Pinpoint the cell where the given text exists, returning its [x, y] midpoint coordinate. 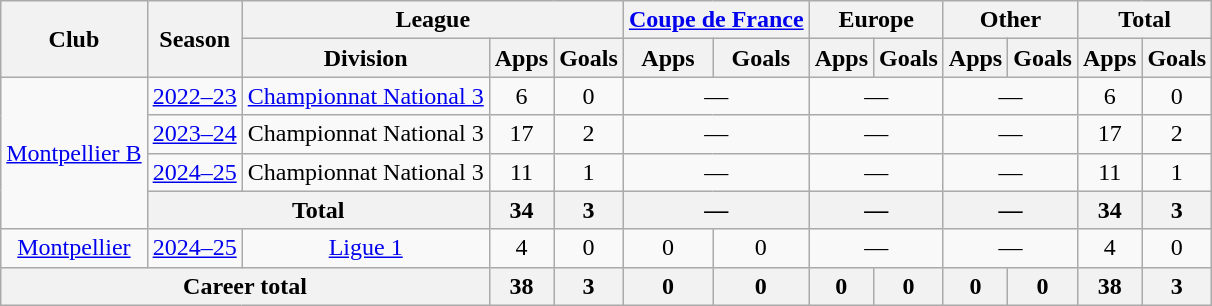
Career total [245, 286]
Ligue 1 [366, 248]
Club [74, 39]
Montpellier [74, 248]
Montpellier B [74, 153]
Coupe de France [716, 20]
League [432, 20]
2022–23 [194, 96]
2023–24 [194, 134]
Division [366, 58]
Season [194, 39]
Other [1010, 20]
Europe [876, 20]
